For the text-containing cell, return its midpoint in [x, y] coordinate format. 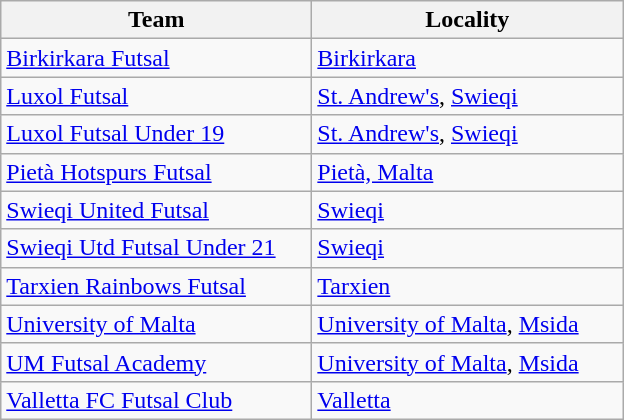
Pietà, Malta [468, 172]
Birkirkara [468, 58]
Pietà Hotspurs Futsal [156, 172]
Luxol Futsal [156, 96]
Tarxien Rainbows Futsal [156, 286]
Locality [468, 20]
Valletta [468, 400]
University of Malta [156, 324]
Valletta FC Futsal Club [156, 400]
Swieqi Utd Futsal Under 21 [156, 248]
UM Futsal Academy [156, 362]
Swieqi United Futsal [156, 210]
Birkirkara Futsal [156, 58]
Team [156, 20]
Luxol Futsal Under 19 [156, 134]
Tarxien [468, 286]
